Return the (x, y) coordinate for the center point of the cell that contains the specified text.  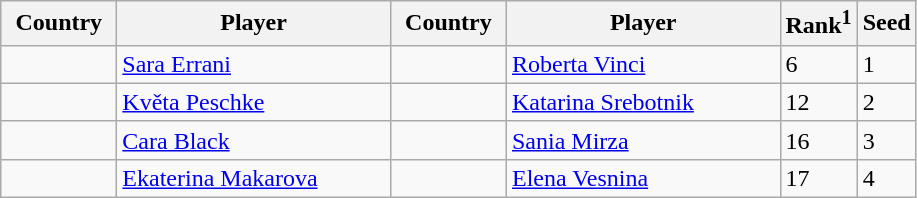
Katarina Srebotnik (643, 102)
17 (818, 178)
Květa Peschke (254, 102)
6 (818, 64)
Rank1 (818, 24)
Ekaterina Makarova (254, 178)
1 (886, 64)
Elena Vesnina (643, 178)
Sania Mirza (643, 140)
Cara Black (254, 140)
4 (886, 178)
Roberta Vinci (643, 64)
16 (818, 140)
Seed (886, 24)
Sara Errani (254, 64)
2 (886, 102)
12 (818, 102)
3 (886, 140)
